Identify which cell holds the provided text, then report its [X, Y] central coordinate. 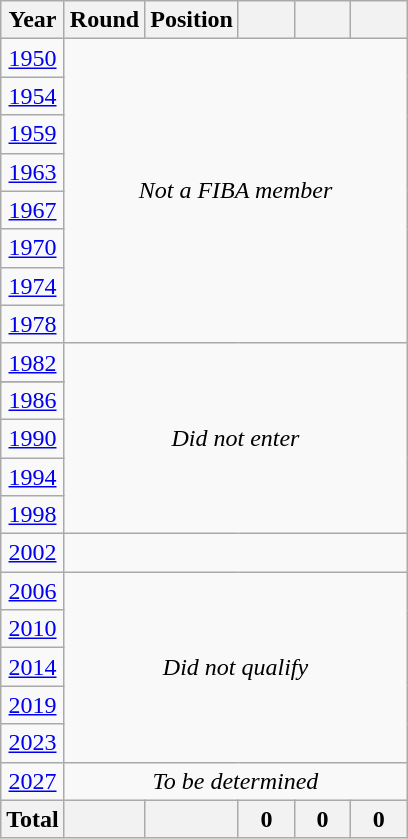
1950 [33, 58]
2010 [33, 629]
2027 [33, 781]
2006 [33, 591]
1970 [33, 248]
2002 [33, 553]
1982 [33, 362]
1974 [33, 286]
2019 [33, 705]
1998 [33, 515]
Did not enter [235, 438]
Year [33, 20]
Total [33, 819]
To be determined [235, 781]
1986 [33, 400]
1963 [33, 172]
1978 [33, 324]
1990 [33, 438]
Did not qualify [235, 667]
1954 [33, 96]
2023 [33, 743]
Position [192, 20]
Round [104, 20]
1994 [33, 477]
1967 [33, 210]
Not a FIBA member [235, 191]
2014 [33, 667]
1959 [33, 134]
